Capture the cell that displays the provided text and extract its (X, Y) central coordinate. 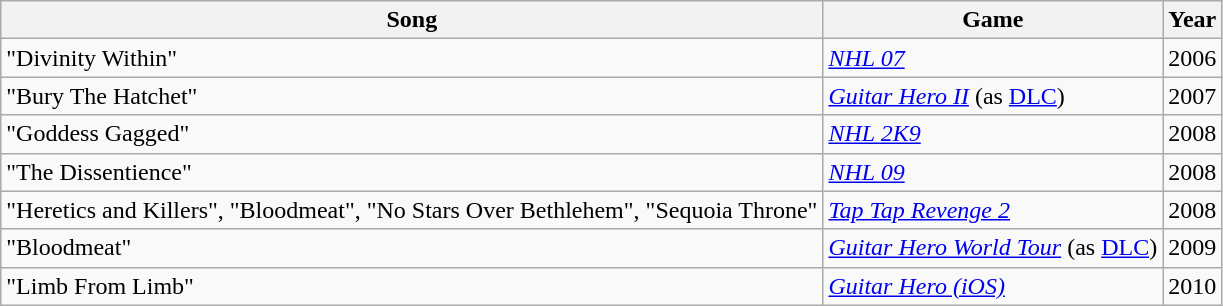
2009 (1192, 248)
2007 (1192, 96)
Guitar Hero II (as DLC) (993, 96)
Guitar Hero (iOS) (993, 286)
NHL 09 (993, 172)
"Goddess Gagged" (412, 134)
Tap Tap Revenge 2 (993, 210)
"Divinity Within" (412, 58)
"Bloodmeat" (412, 248)
Game (993, 20)
Guitar Hero World Tour (as DLC) (993, 248)
NHL 2K9 (993, 134)
Song (412, 20)
Year (1192, 20)
2006 (1192, 58)
NHL 07 (993, 58)
"Bury The Hatchet" (412, 96)
"Limb From Limb" (412, 286)
"Heretics and Killers", "Bloodmeat", "No Stars Over Bethlehem", "Sequoia Throne" (412, 210)
"The Dissentience" (412, 172)
2010 (1192, 286)
